Search for the cell housing the specified text and yield its (X, Y) center coordinate. 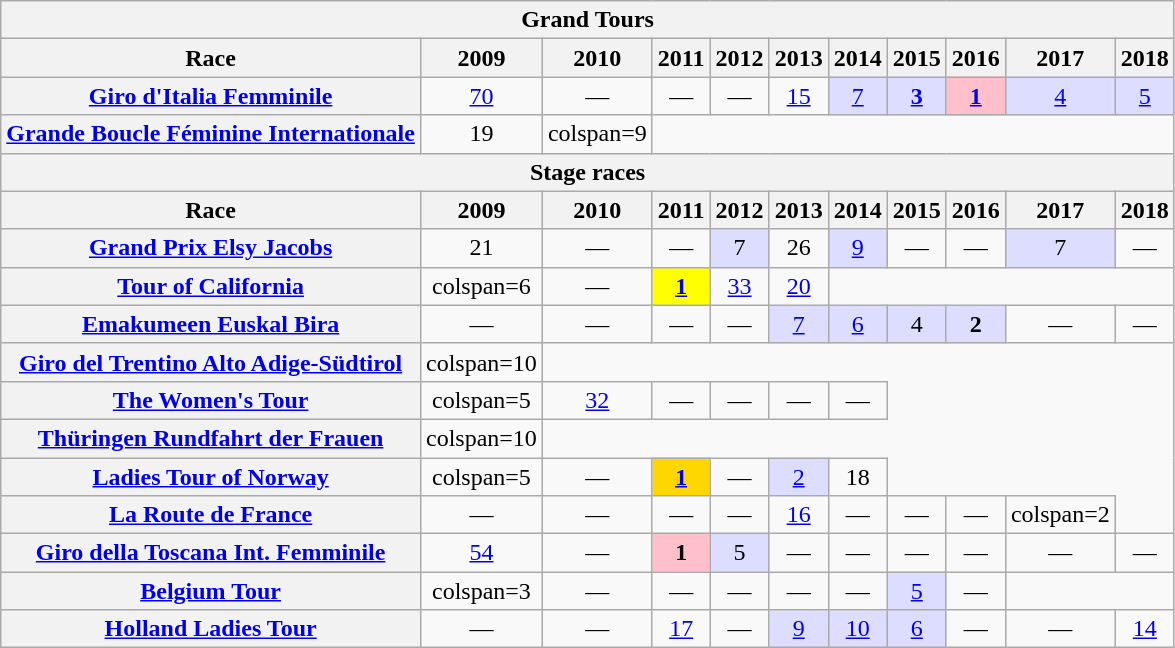
Grand Prix Elsy Jacobs (211, 248)
21 (481, 248)
The Women's Tour (211, 400)
19 (481, 134)
16 (798, 515)
54 (481, 553)
colspan=2 (1060, 515)
15 (798, 96)
18 (858, 477)
3 (916, 96)
32 (597, 400)
Giro della Toscana Int. Femminile (211, 553)
Grand Tours (588, 20)
33 (740, 286)
26 (798, 248)
70 (481, 96)
Grande Boucle Féminine Internationale (211, 134)
colspan=3 (481, 591)
La Route de France (211, 515)
Thüringen Rundfahrt der Frauen (211, 438)
Tour of California (211, 286)
Belgium Tour (211, 591)
17 (681, 629)
14 (1144, 629)
Giro d'Italia Femminile (211, 96)
Holland Ladies Tour (211, 629)
Emakumeen Euskal Bira (211, 324)
Giro del Trentino Alto Adige-Südtirol (211, 362)
colspan=6 (481, 286)
10 (858, 629)
20 (798, 286)
colspan=9 (597, 134)
Stage races (588, 172)
Ladies Tour of Norway (211, 477)
